Detect which cell encompasses the target text, then output its (x, y) center coordinate. 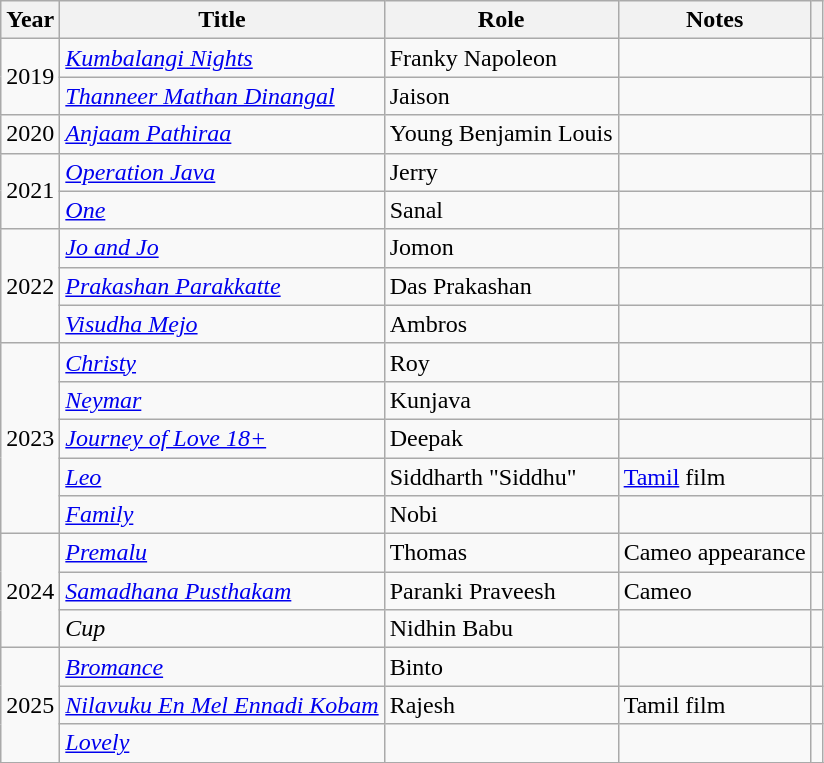
Kumbalangi Nights (222, 58)
Jaison (501, 96)
Journey of Love 18+ (222, 438)
Bromance (222, 667)
Family (222, 515)
2023 (30, 438)
2019 (30, 77)
Neymar (222, 400)
Christy (222, 362)
2021 (30, 191)
Operation Java (222, 172)
Roy (501, 362)
Cameo (714, 591)
Kunjava (501, 400)
2020 (30, 134)
Jo and Jo (222, 248)
2024 (30, 591)
Nilavuku En Mel Ennadi Kobam (222, 705)
One (222, 210)
Binto (501, 667)
2025 (30, 705)
Paranki Praveesh (501, 591)
Ambros (501, 324)
Young Benjamin Louis (501, 134)
Jerry (501, 172)
Thanneer Mathan Dinangal (222, 96)
Cup (222, 629)
Siddharth "Siddhu" (501, 477)
Das Prakashan (501, 286)
Deepak (501, 438)
Title (222, 20)
Premalu (222, 553)
Rajesh (501, 705)
Franky Napoleon (501, 58)
Anjaam Pathiraa (222, 134)
Thomas (501, 553)
Role (501, 20)
Visudha Mejo (222, 324)
Nobi (501, 515)
Jomon (501, 248)
2022 (30, 286)
Nidhin Babu (501, 629)
Sanal (501, 210)
Leo (222, 477)
Notes (714, 20)
Year (30, 20)
Cameo appearance (714, 553)
Prakashan Parakkatte (222, 286)
Lovely (222, 743)
Samadhana Pusthakam (222, 591)
